Search for the cell housing the specified text and yield its (X, Y) center coordinate. 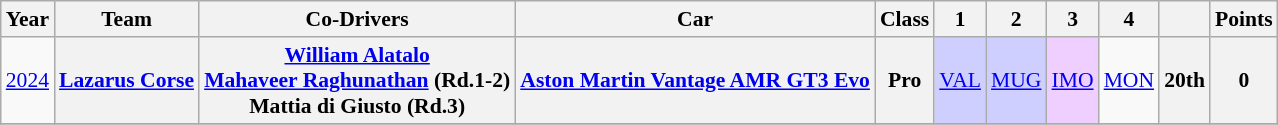
Pro (904, 80)
2 (1016, 19)
Aston Martin Vantage AMR GT3 Evo (695, 80)
MUG (1016, 80)
William Alatalo Mahaveer Raghunathan (Rd.1-2) Mattia di Giusto (Rd.3) (357, 80)
Car (695, 19)
0 (1244, 80)
Lazarus Corse (126, 80)
Class (904, 19)
3 (1073, 19)
IMO (1073, 80)
Team (126, 19)
MON (1130, 80)
VAL (960, 80)
1 (960, 19)
2024 (28, 80)
20th (1184, 80)
4 (1130, 19)
Year (28, 19)
Co-Drivers (357, 19)
Points (1244, 19)
